Return [X, Y] of the center of cell containing provided text 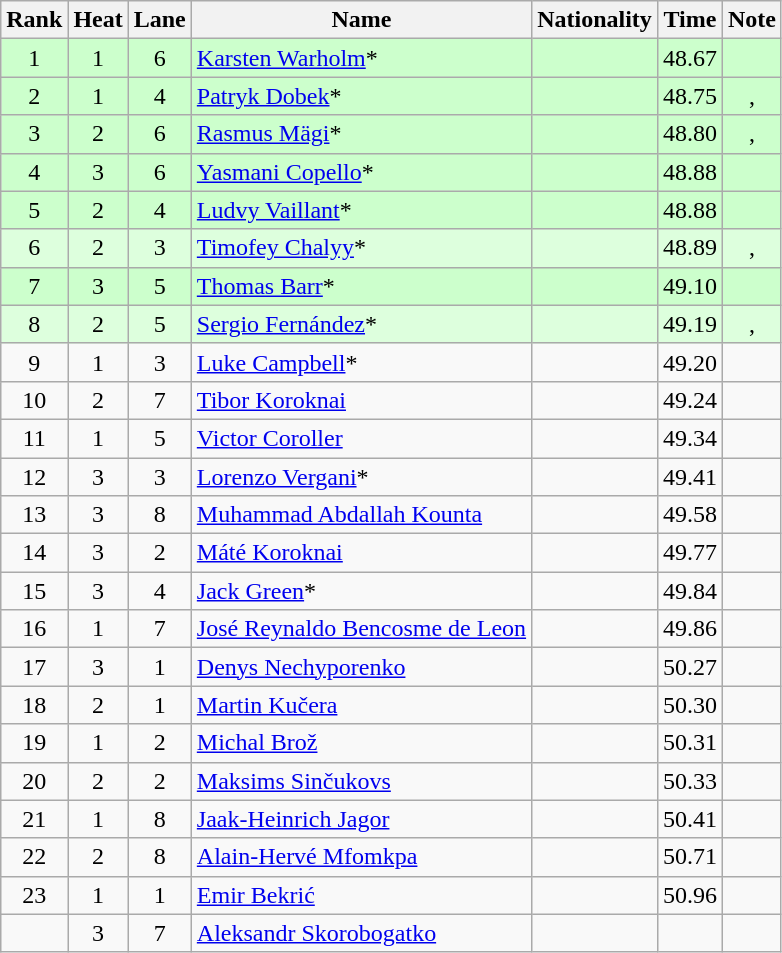
50.27 [690, 667]
Rank [34, 20]
Heat [98, 20]
16 [34, 629]
Tibor Koroknai [361, 400]
Jaak-Heinrich Jagor [361, 819]
Michal Brož [361, 743]
21 [34, 819]
Lane [160, 20]
18 [34, 705]
Karsten Warholm* [361, 58]
Muhammad Abdallah Kounta [361, 515]
11 [34, 438]
49.20 [690, 362]
49.41 [690, 477]
50.96 [690, 895]
Note [752, 20]
50.30 [690, 705]
Jack Green* [361, 591]
9 [34, 362]
Martin Kučera [361, 705]
49.24 [690, 400]
49.19 [690, 324]
Alain-Hervé Mfomkpa [361, 857]
49.77 [690, 553]
13 [34, 515]
50.33 [690, 781]
Nationality [595, 20]
23 [34, 895]
José Reynaldo Bencosme de Leon [361, 629]
Timofey Chalyy* [361, 248]
19 [34, 743]
50.31 [690, 743]
Lorenzo Vergani* [361, 477]
49.34 [690, 438]
49.86 [690, 629]
22 [34, 857]
Aleksandr Skorobogatko [361, 933]
48.89 [690, 248]
50.41 [690, 819]
Luke Campbell* [361, 362]
48.80 [690, 134]
17 [34, 667]
49.10 [690, 286]
Emir Bekrić [361, 895]
14 [34, 553]
48.75 [690, 96]
Name [361, 20]
Yasmani Copello* [361, 172]
49.58 [690, 515]
Patryk Dobek* [361, 96]
48.67 [690, 58]
12 [34, 477]
Rasmus Mägi* [361, 134]
Thomas Barr* [361, 286]
50.71 [690, 857]
Maksims Sinčukovs [361, 781]
10 [34, 400]
Denys Nechyporenko [361, 667]
49.84 [690, 591]
Victor Coroller [361, 438]
15 [34, 591]
Sergio Fernández* [361, 324]
20 [34, 781]
Time [690, 20]
Ludvy Vaillant* [361, 210]
Máté Koroknai [361, 553]
